Locate the cell with the specified text and output its [X, Y] center coordinate. 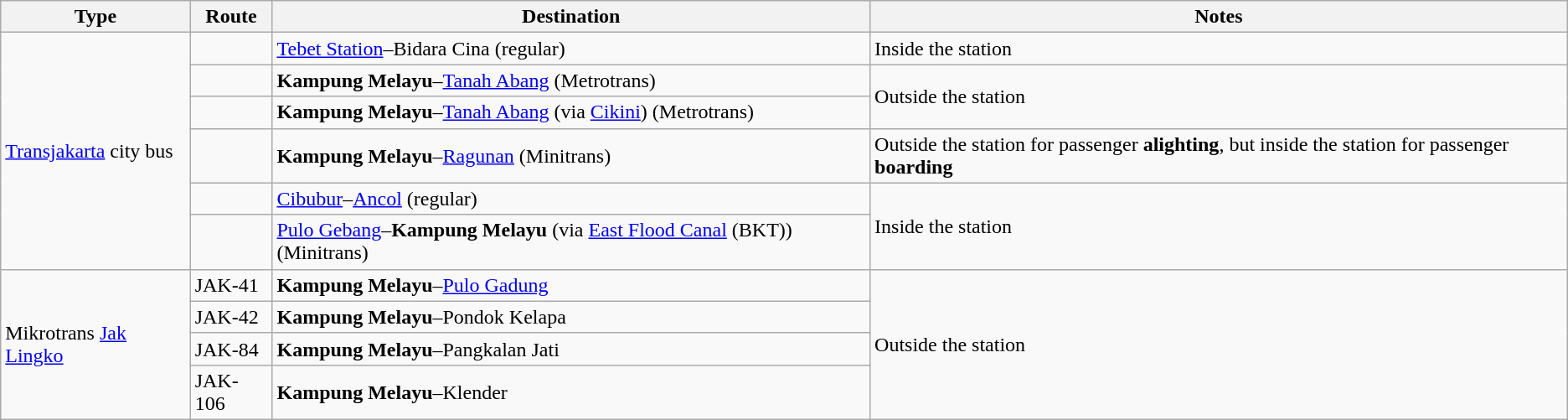
Tebet Station–Bidara Cina (regular) [571, 49]
Transjakarta city bus [95, 151]
Destination [571, 17]
Outside the station for passenger alighting, but inside the station for passenger boarding [1220, 156]
Kampung Melayu–Tanah Abang (Metrotrans) [571, 80]
Kampung Melayu–Pondok Kelapa [571, 317]
JAK-106 [231, 392]
Kampung Melayu–Tanah Abang (via Cikini) (Metrotrans) [571, 112]
JAK-41 [231, 285]
Notes [1220, 17]
Kampung Melayu–Pangkalan Jati [571, 349]
Kampung Melayu–Ragunan (Minitrans) [571, 156]
Cibubur–Ancol (regular) [571, 199]
Type [95, 17]
Route [231, 17]
Kampung Melayu–Pulo Gadung [571, 285]
Pulo Gebang–Kampung Melayu (via East Flood Canal (BKT)) (Minitrans) [571, 241]
JAK-42 [231, 317]
Kampung Melayu–Klender [571, 392]
JAK-84 [231, 349]
Mikrotrans Jak Lingko [95, 344]
